Identify which cell holds the provided text, then report its (x, y) central coordinate. 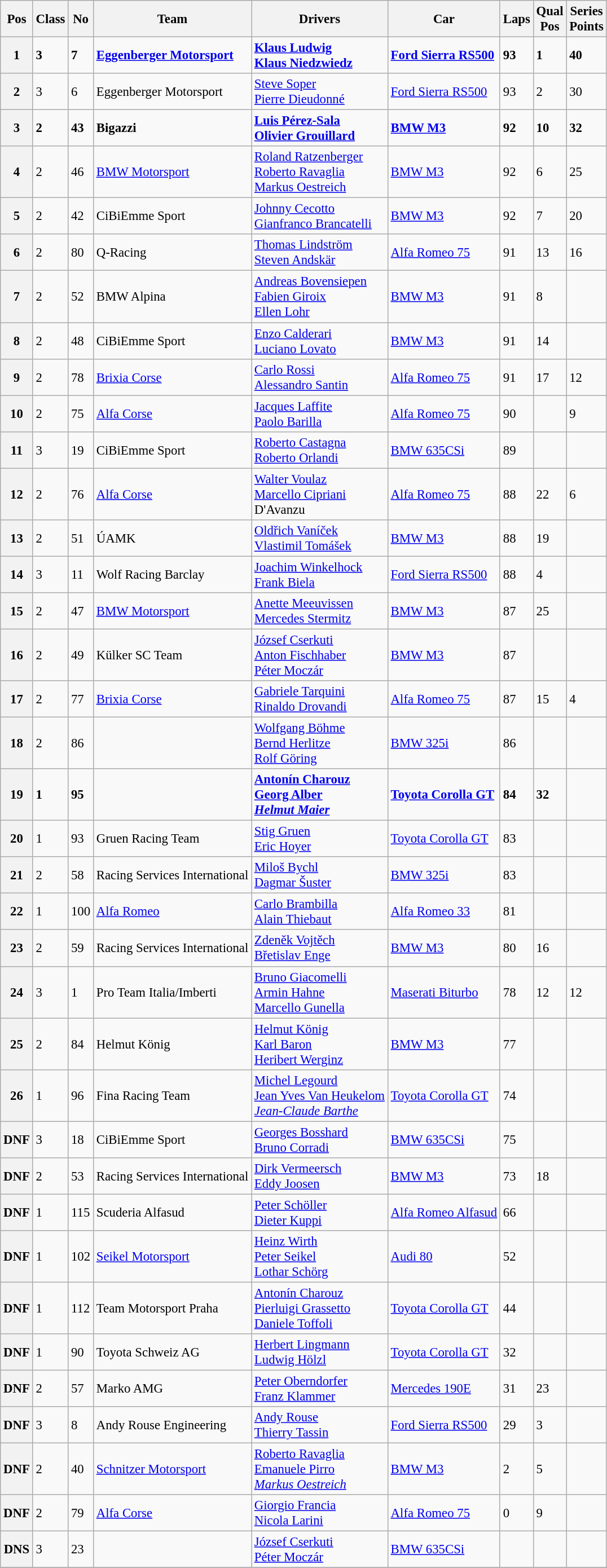
Alfa Romeo Alfasud (443, 1213)
76 (81, 494)
Toyota Schweiz AG (172, 1353)
95 (81, 795)
0 (517, 1513)
Gruen Racing Team (172, 839)
Enzo Calderari Luciano Lovato (320, 341)
66 (517, 1213)
89 (517, 450)
Georges Bosshard Bruno Corradi (320, 1139)
58 (81, 875)
QualPos (549, 19)
24 (17, 992)
Roberto Castagna Roberto Orlandi (320, 450)
No (81, 19)
Car (443, 19)
Jacques Laffite Paolo Barilla (320, 414)
Schnitzer Motorsport (172, 1469)
Wolfgang Böhme Bernd Herlitze Rolf Göring (320, 743)
115 (81, 1213)
Seikel Motorsport (172, 1257)
Joachim Winkelhock Frank Biela (320, 574)
Andy Rouse Engineering (172, 1425)
Michel Legourd Jean Yves Van Heukelom Jean-Claude Barthe (320, 1095)
81 (517, 911)
Dirk Vermeersch Eddy Joosen (320, 1177)
Herbert Lingmann Ludwig Hölzl (320, 1353)
Giorgio Francia Nicola Larini (320, 1513)
Alfa Romeo (172, 911)
Carlo Rossi Alessandro Santin (320, 377)
Peter Oberndorfer Franz Klammer (320, 1389)
Antonín Charouz Georg Alber Helmut Maier (320, 795)
74 (517, 1095)
59 (81, 949)
Marko AMG (172, 1389)
Steve Soper Pierre Dieudonné (320, 91)
Heinz Wirth Peter Seikel Lothar Schörg (320, 1257)
26 (17, 1095)
29 (517, 1425)
Pos (17, 19)
Q-Racing (172, 253)
Thomas Lindström Steven Andskär (320, 253)
Roland Ratzenberger Roberto Ravaglia Markus Oestreich (320, 172)
Gabriele Tarquini Rinaldo Drovandi (320, 699)
József Cserkuti Anton Fischhaber Péter Moczár (320, 655)
BMW Alpina (172, 297)
49 (81, 655)
44 (517, 1308)
Andreas Bovensiepen Fabien Giroix Ellen Lohr (320, 297)
43 (81, 129)
73 (517, 1177)
48 (81, 341)
Audi 80 (443, 1257)
30 (587, 91)
Zdeněk Vojtěch Břetislav Enge (320, 949)
Bigazzi (172, 129)
42 (81, 217)
Class (51, 19)
Helmut König Karl Baron Heribert Werginz (320, 1044)
21 (17, 875)
Andy Rouse Thierry Tassin (320, 1425)
Maserati Biturbo (443, 992)
Laps (517, 19)
53 (81, 1177)
51 (81, 538)
Walter Voulaz Marcello Cipriani D'Avanzu (320, 494)
Alfa Romeo 33 (443, 911)
Külker SC Team (172, 655)
47 (81, 611)
Fina Racing Team (172, 1095)
57 (81, 1389)
46 (81, 172)
DNS (17, 1550)
Team (172, 19)
Klaus Ludwig Klaus Niedzwiedz (320, 55)
Antonín Charouz Pierluigi Grassetto Daniele Toffoli (320, 1308)
Carlo Brambilla Alain Thiebaut (320, 911)
31 (517, 1389)
100 (81, 911)
Scuderia Alfasud (172, 1213)
Wolf Racing Barclay (172, 574)
ÚAMK (172, 538)
79 (81, 1513)
Miloš Bychl Dagmar Šuster (320, 875)
Mercedes 190E (443, 1389)
96 (81, 1095)
Bruno Giacomelli Armin Hahne Marcello Gunella (320, 992)
Anette Meeuvissen Mercedes Stermitz (320, 611)
Pro Team Italia/Imberti (172, 992)
Stig Gruen Eric Hoyer (320, 839)
SeriesPoints (587, 19)
Luis Pérez-Sala Olivier Grouillard (320, 129)
112 (81, 1308)
Oldřich Vaníček Vlastimil Tomášek (320, 538)
102 (81, 1257)
Peter Schöller Dieter Kuppi (320, 1213)
Helmut König (172, 1044)
József Cserkuti Péter Moczár (320, 1550)
Johnny Cecotto Gianfranco Brancatelli (320, 217)
Drivers (320, 19)
Roberto Ravaglia Emanuele Pirro Markus Oestreich (320, 1469)
Team Motorsport Praha (172, 1308)
